Provide the [X, Y] coordinate of the cell's center where the given text is located.  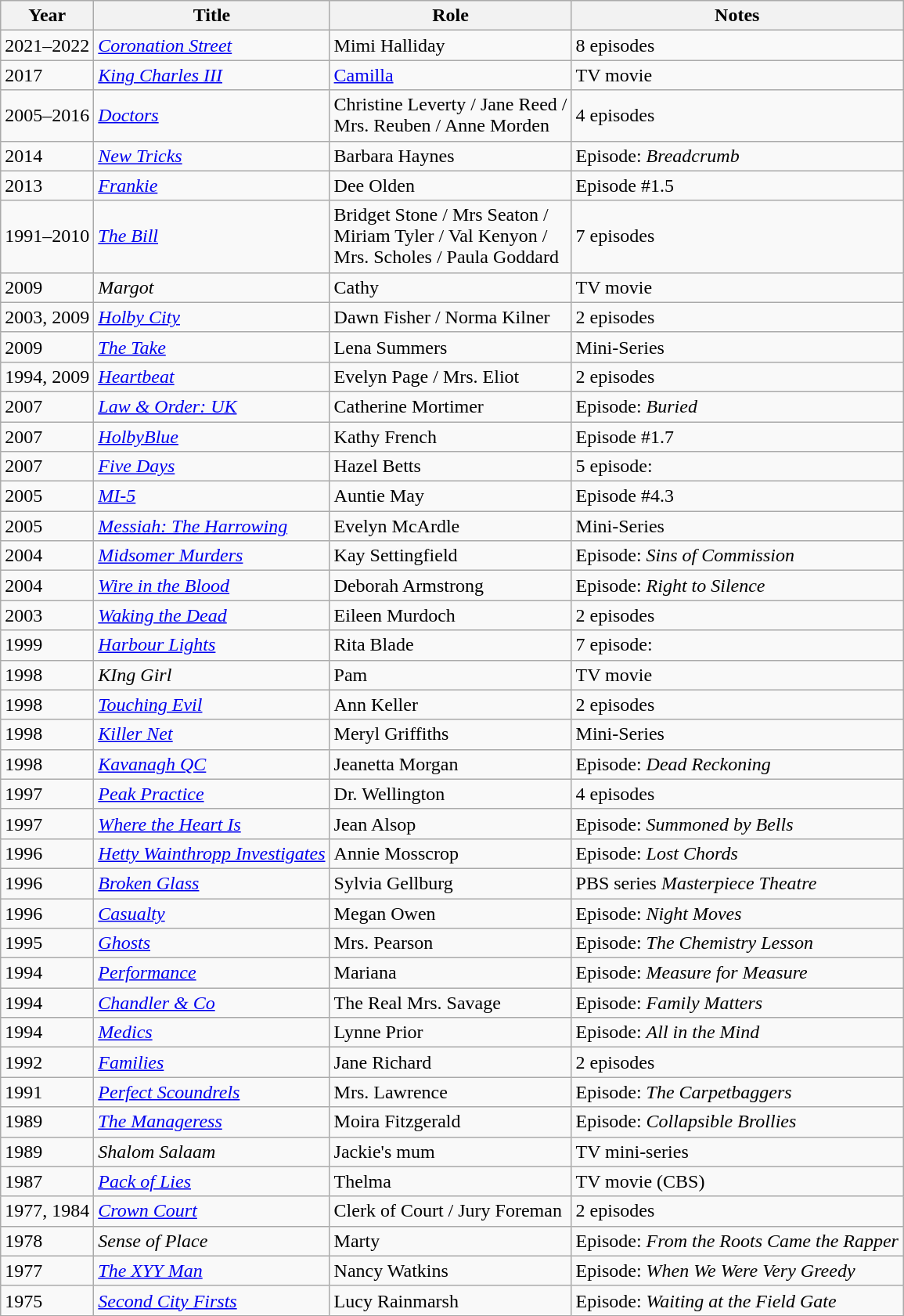
Midsomer Murders [211, 556]
Role [451, 16]
Shalom Salaam [211, 1152]
Camilla [451, 75]
2014 [47, 156]
1992 [47, 1062]
Perfect Scoundrels [211, 1092]
1995 [47, 943]
Episode: Waiting at the Field Gate [737, 1300]
Jeanetta Morgan [451, 764]
Episode: Right to Silence [737, 586]
Heartbeat [211, 377]
New Tricks [211, 156]
Cathy [451, 287]
Sylvia Gellburg [451, 883]
TV movie (CBS) [737, 1181]
Ann Keller [451, 705]
Episode: Family Matters [737, 1003]
2021–2022 [47, 45]
KIng Girl [211, 675]
Waking the Dead [211, 615]
Episode #1.5 [737, 186]
Wire in the Blood [211, 586]
Lena Summers [451, 347]
1977 [47, 1271]
Touching Evil [211, 705]
Killer Net [211, 734]
Doctors [211, 116]
Holby City [211, 317]
MI-5 [211, 496]
Chandler & Co [211, 1003]
Mrs. Lawrence [451, 1092]
1991–2010 [47, 236]
Episode: Buried [737, 406]
Dr. Wellington [451, 794]
Evelyn Page / Mrs. Eliot [451, 377]
Margot [211, 287]
PBS series Masterpiece Theatre [737, 883]
Episode: Collapsible Brollies [737, 1122]
Notes [737, 16]
Barbara Haynes [451, 156]
HolbyBlue [211, 436]
Coronation Street [211, 45]
Jackie's mum [451, 1152]
Pack of Lies [211, 1181]
Megan Owen [451, 914]
Kavanagh QC [211, 764]
Moira Fitzgerald [451, 1122]
Medics [211, 1033]
The XYY Man [211, 1271]
Ghosts [211, 943]
Kay Settingfield [451, 556]
1975 [47, 1300]
1994, 2009 [47, 377]
2005–2016 [47, 116]
Deborah Armstrong [451, 586]
Christine Leverty / Jane Reed / Mrs. Reuben / Anne Morden [451, 116]
Where the Heart Is [211, 824]
Episode: From the Roots Came the Rapper [737, 1241]
1978 [47, 1241]
King Charles III [211, 75]
7 episodes [737, 236]
Casualty [211, 914]
Eileen Murdoch [451, 615]
Episode: Sins of Commission [737, 556]
2013 [47, 186]
Evelyn McArdle [451, 526]
Episode #4.3 [737, 496]
Episode: Night Moves [737, 914]
2003 [47, 615]
Dee Olden [451, 186]
Lynne Prior [451, 1033]
Annie Mosscrop [451, 853]
Episode: The Chemistry Lesson [737, 943]
Jean Alsop [451, 824]
Clerk of Court / Jury Foreman [451, 1211]
Hetty Wainthropp Investigates [211, 853]
1991 [47, 1092]
Nancy Watkins [451, 1271]
Five Days [211, 467]
5 episode: [737, 467]
Hazel Betts [451, 467]
Families [211, 1062]
Episode: Breadcrumb [737, 156]
The Bill [211, 236]
Episode: When We Were Very Greedy [737, 1271]
The Take [211, 347]
Harbour Lights [211, 645]
Marty [451, 1241]
Crown Court [211, 1211]
2017 [47, 75]
Episode: Lost Chords [737, 853]
Rita Blade [451, 645]
Jane Richard [451, 1062]
Thelma [451, 1181]
Second City Firsts [211, 1300]
1999 [47, 645]
Performance [211, 973]
The Manageress [211, 1122]
Title [211, 16]
Frankie [211, 186]
Lucy Rainmarsh [451, 1300]
Mrs. Pearson [451, 943]
7 episode: [737, 645]
TV mini-series [737, 1152]
Episode: The Carpetbaggers [737, 1092]
Mimi Halliday [451, 45]
Dawn Fisher / Norma Kilner [451, 317]
Bridget Stone / Mrs Seaton / Miriam Tyler / Val Kenyon / Mrs. Scholes / Paula Goddard [451, 236]
Broken Glass [211, 883]
Episode #1.7 [737, 436]
Peak Practice [211, 794]
Meryl Griffiths [451, 734]
Mariana [451, 973]
Auntie May [451, 496]
Sense of Place [211, 1241]
1987 [47, 1181]
Law & Order: UK [211, 406]
2003, 2009 [47, 317]
8 episodes [737, 45]
Episode: All in the Mind [737, 1033]
Catherine Mortimer [451, 406]
Episode: Summoned by Bells [737, 824]
Year [47, 16]
1977, 1984 [47, 1211]
The Real Mrs. Savage [451, 1003]
Episode: Dead Reckoning [737, 764]
Pam [451, 675]
Episode: Measure for Measure [737, 973]
Messiah: The Harrowing [211, 526]
Kathy French [451, 436]
